Output the (x, y) coordinate of the center of the cell containing the given text.  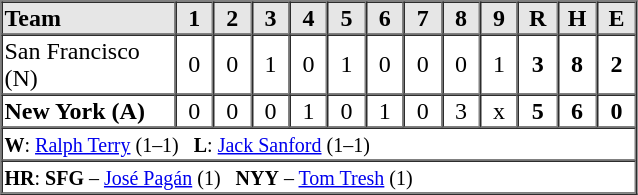
R (538, 18)
9 (499, 18)
4 (308, 18)
New York (A) (89, 110)
W: Ralph Terry (1–1) L: Jack Sanford (1–1) (319, 144)
HR: SFG – José Pagán (1) NYY – Tom Tresh (1) (319, 176)
H (577, 18)
E (616, 18)
San Francisco (N) (89, 64)
7 (423, 18)
Team (89, 18)
x (499, 110)
